Find where the given text appears and provide that cell's center as [x, y] coordinate. 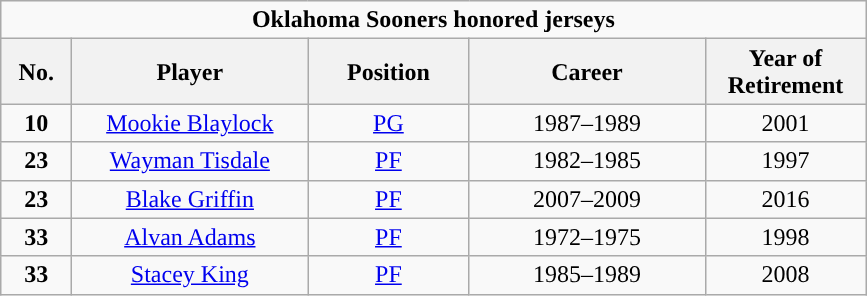
1985–1989 [587, 275]
Career [587, 72]
No. [36, 72]
1998 [786, 237]
Year of Retirement [786, 72]
1982–1985 [587, 161]
1997 [786, 161]
Stacey King [190, 275]
Mookie Blaylock [190, 123]
2001 [786, 123]
1987–1989 [587, 123]
Wayman Tisdale [190, 161]
Blake Griffin [190, 199]
2016 [786, 199]
Oklahoma Sooners honored jerseys [434, 20]
1972–1975 [587, 237]
PG [388, 123]
2008 [786, 275]
10 [36, 123]
Player [190, 72]
Position [388, 72]
Alvan Adams [190, 237]
2007–2009 [587, 199]
